Return the [x, y] coordinate for the center point of the cell that contains the specified text.  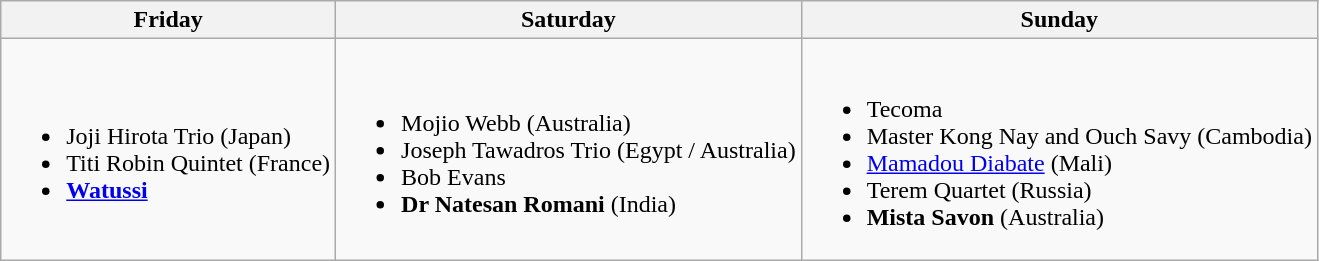
TecomaMaster Kong Nay and Ouch Savy (Cambodia)Mamadou Diabate (Mali)Terem Quartet (Russia)Mista Savon (Australia) [1059, 150]
Mojio Webb (Australia)Joseph Tawadros Trio (Egypt / Australia)Bob EvansDr Natesan Romani (India) [569, 150]
Friday [168, 20]
Joji Hirota Trio (Japan)Titi Robin Quintet (France)Watussi [168, 150]
Sunday [1059, 20]
Saturday [569, 20]
